Find where the given text appears and provide that cell's center as (x, y) coordinate. 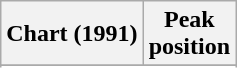
Peakposition (189, 34)
Chart (1991) (72, 34)
